Detect which cell encompasses the target text, then output its (X, Y) center coordinate. 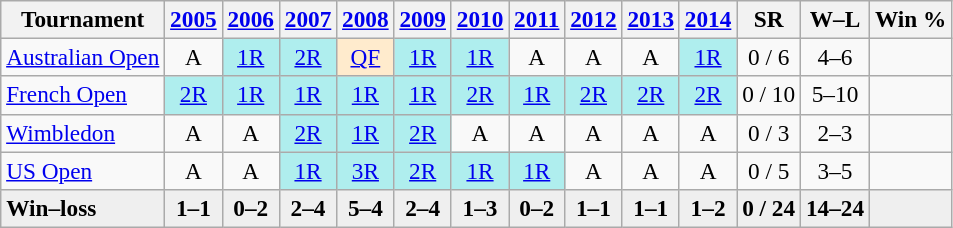
4–6 (836, 57)
0 / 24 (769, 208)
2011 (537, 19)
W–L (836, 19)
1–2 (708, 208)
Win–loss (83, 208)
SR (769, 19)
1–3 (480, 208)
Win % (911, 19)
5–4 (366, 208)
0 / 6 (769, 57)
5–10 (836, 95)
0 / 5 (769, 170)
2006 (250, 19)
2008 (366, 19)
Australian Open (83, 57)
2012 (594, 19)
Tournament (83, 19)
14–24 (836, 208)
2009 (422, 19)
2007 (308, 19)
2005 (194, 19)
0 / 3 (769, 133)
2010 (480, 19)
2013 (650, 19)
US Open (83, 170)
QF (366, 57)
2–3 (836, 133)
3R (366, 170)
French Open (83, 95)
0 / 10 (769, 95)
2014 (708, 19)
3–5 (836, 170)
Wimbledon (83, 133)
